From the cell containing the given text, extract its center point as (x, y) coordinate. 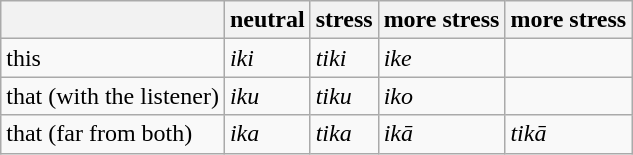
tiku (344, 96)
ikā (442, 134)
neutral (267, 20)
stress (344, 20)
that (far from both) (113, 134)
tikā (568, 134)
iki (267, 58)
iku (267, 96)
this (113, 58)
ike (442, 58)
iko (442, 96)
that (with the listener) (113, 96)
tiki (344, 58)
tika (344, 134)
ika (267, 134)
